Find where the given text appears and provide that cell's center as (x, y) coordinate. 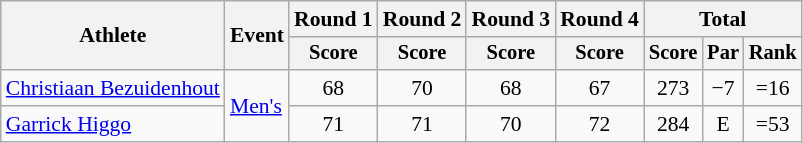
Garrick Higgo (113, 124)
=16 (773, 88)
67 (600, 88)
−7 (723, 88)
=53 (773, 124)
Round 4 (600, 19)
Christiaan Bezuidenhout (113, 88)
Round 1 (334, 19)
E (723, 124)
Round 2 (422, 19)
Par (723, 54)
284 (673, 124)
Event (257, 36)
72 (600, 124)
Athlete (113, 36)
273 (673, 88)
Total (723, 19)
Men's (257, 106)
Rank (773, 54)
Round 3 (510, 19)
